Find where the given text appears and provide that cell's center as (x, y) coordinate. 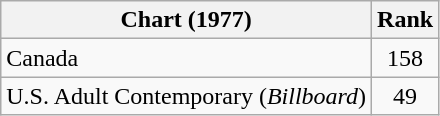
Chart (1977) (186, 20)
Canada (186, 58)
49 (406, 96)
Rank (406, 20)
158 (406, 58)
U.S. Adult Contemporary (Billboard) (186, 96)
